Locate the cell with the specified text and output its [x, y] center coordinate. 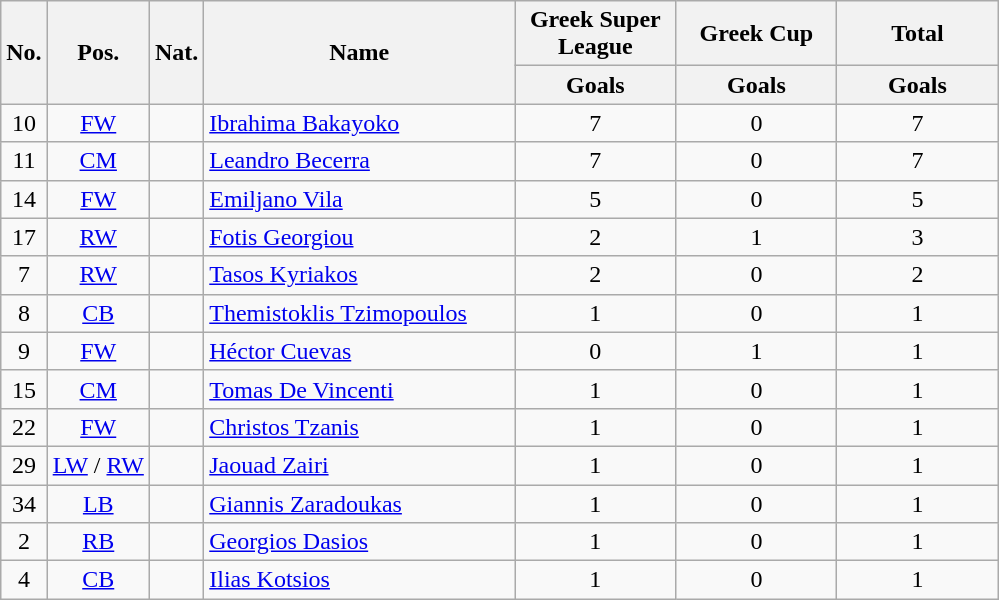
Greek Super League [596, 34]
8 [24, 313]
Leandro Becerra [360, 161]
Pos. [98, 52]
Emiljano Vila [360, 199]
Total [918, 34]
LW / RW [98, 465]
No. [24, 52]
29 [24, 465]
Héctor Cuevas [360, 351]
Name [360, 52]
RB [98, 542]
LB [98, 503]
10 [24, 123]
4 [24, 580]
Greek Cup [756, 34]
3 [918, 237]
22 [24, 427]
Tasos Kyriakos [360, 275]
15 [24, 389]
34 [24, 503]
9 [24, 351]
17 [24, 237]
Nat. [176, 52]
Fotis Georgiou [360, 237]
Themistoklis Tzimopoulos [360, 313]
Ibrahima Bakayoko [360, 123]
14 [24, 199]
Tomas De Vincenti [360, 389]
Georgios Dasios [360, 542]
Giannis Zaradoukas [360, 503]
Ilias Kotsios [360, 580]
11 [24, 161]
Christos Tzanis [360, 427]
Jaouad Zairi [360, 465]
